Identify which cell holds the provided text, then report its [x, y] central coordinate. 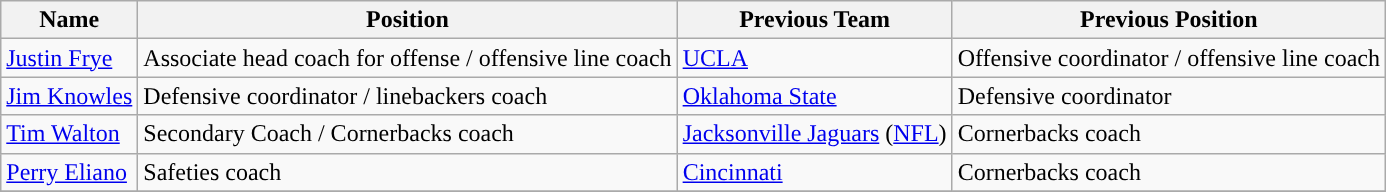
Defensive coordinator / linebackers coach [408, 96]
Previous Position [1168, 20]
Position [408, 20]
Jim Knowles [70, 96]
Secondary Coach / Cornerbacks coach [408, 134]
Previous Team [814, 20]
Tim Walton [70, 134]
Offensive coordinator / offensive line coach [1168, 58]
Safeties coach [408, 172]
Justin Frye [70, 58]
Jacksonville Jaguars (NFL) [814, 134]
Associate head coach for offense / offensive line coach [408, 58]
UCLA [814, 58]
Oklahoma State [814, 96]
Cincinnati [814, 172]
Defensive coordinator [1168, 96]
Perry Eliano [70, 172]
Name [70, 20]
